Identify which cell holds the provided text, then report its [x, y] central coordinate. 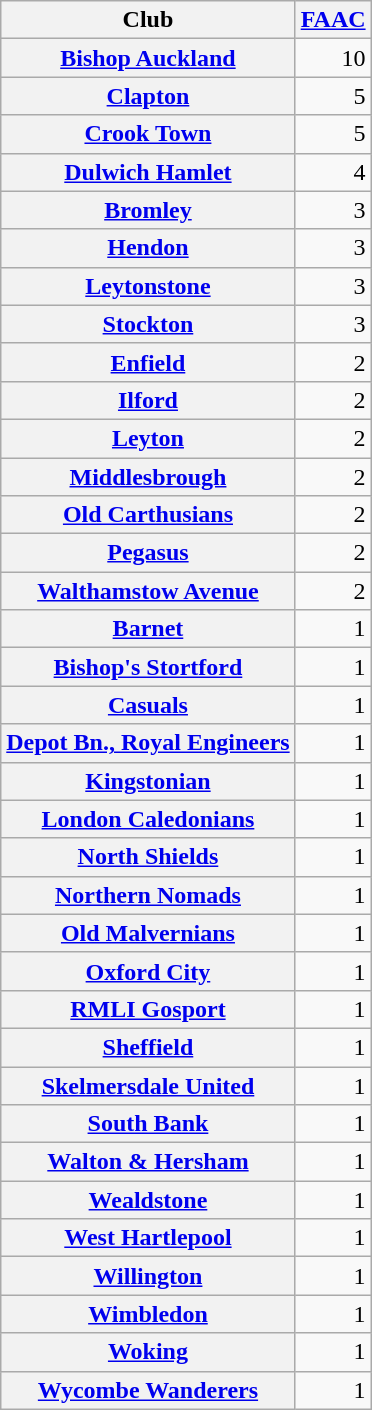
Walthamstow Avenue [148, 591]
Wycombe Wanderers [148, 1390]
Bishop's Stortford [148, 667]
FAAC [333, 20]
Kingstonian [148, 781]
South Bank [148, 1124]
Crook Town [148, 134]
Barnet [148, 629]
10 [333, 58]
Walton & Hersham [148, 1162]
Skelmersdale United [148, 1085]
Pegasus [148, 553]
Old Malvernians [148, 933]
Northern Nomads [148, 895]
Hendon [148, 248]
Willington [148, 1276]
West Hartlepool [148, 1238]
Middlesbrough [148, 477]
Wimbledon [148, 1314]
Dulwich Hamlet [148, 172]
Casuals [148, 705]
Wealdstone [148, 1200]
Leyton [148, 438]
Stockton [148, 324]
RMLI Gosport [148, 1009]
Leytonstone [148, 286]
Woking [148, 1352]
4 [333, 172]
Bromley [148, 210]
North Shields [148, 857]
Bishop Auckland [148, 58]
Club [148, 20]
Old Carthusians [148, 515]
Oxford City [148, 971]
Ilford [148, 400]
Clapton [148, 96]
Depot Bn., Royal Engineers [148, 743]
London Caledonians [148, 819]
Sheffield [148, 1047]
Enfield [148, 362]
